Output the (x, y) coordinate of the center of the cell containing the given text.  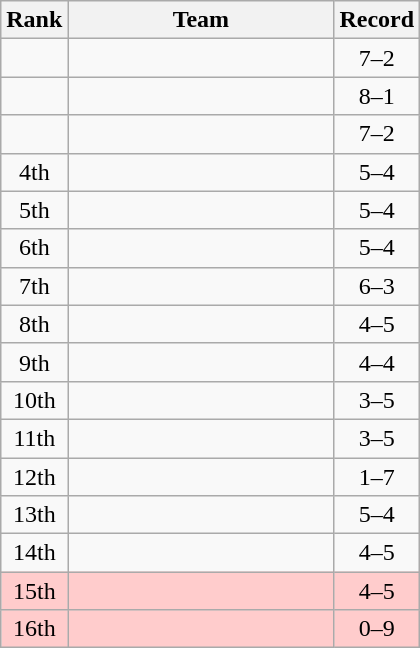
6–3 (377, 286)
9th (34, 362)
11th (34, 438)
Record (377, 20)
0–9 (377, 629)
7th (34, 286)
Team (201, 20)
4–4 (377, 362)
8th (34, 324)
14th (34, 553)
4th (34, 172)
12th (34, 477)
16th (34, 629)
13th (34, 515)
1–7 (377, 477)
10th (34, 400)
Rank (34, 20)
5th (34, 210)
15th (34, 591)
8–1 (377, 96)
6th (34, 248)
